Find where the given text appears and provide that cell's center as (X, Y) coordinate. 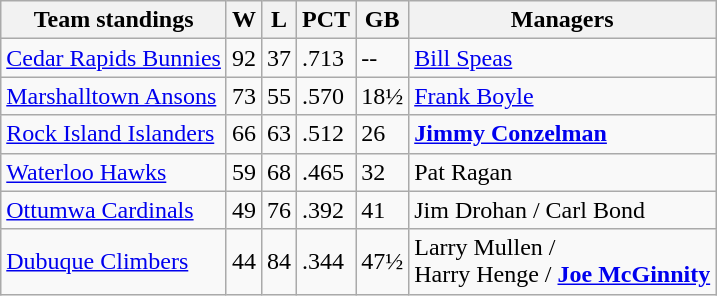
.713 (326, 58)
Jimmy Conzelman (562, 134)
PCT (326, 20)
66 (244, 134)
.465 (326, 172)
Cedar Rapids Bunnies (114, 58)
32 (382, 172)
.392 (326, 210)
84 (280, 262)
18½ (382, 96)
Managers (562, 20)
68 (280, 172)
-- (382, 58)
41 (382, 210)
Waterloo Hawks (114, 172)
Frank Boyle (562, 96)
55 (280, 96)
Larry Mullen /Harry Henge / Joe McGinnity (562, 262)
Ottumwa Cardinals (114, 210)
92 (244, 58)
.570 (326, 96)
Team standings (114, 20)
.512 (326, 134)
Jim Drohan / Carl Bond (562, 210)
73 (244, 96)
Bill Speas (562, 58)
GB (382, 20)
63 (280, 134)
Marshalltown Ansons (114, 96)
Rock Island Islanders (114, 134)
37 (280, 58)
W (244, 20)
59 (244, 172)
Pat Ragan (562, 172)
.344 (326, 262)
44 (244, 262)
Dubuque Climbers (114, 262)
49 (244, 210)
L (280, 20)
76 (280, 210)
47½ (382, 262)
26 (382, 134)
